Output the (X, Y) coordinate of the center of the cell containing the given text.  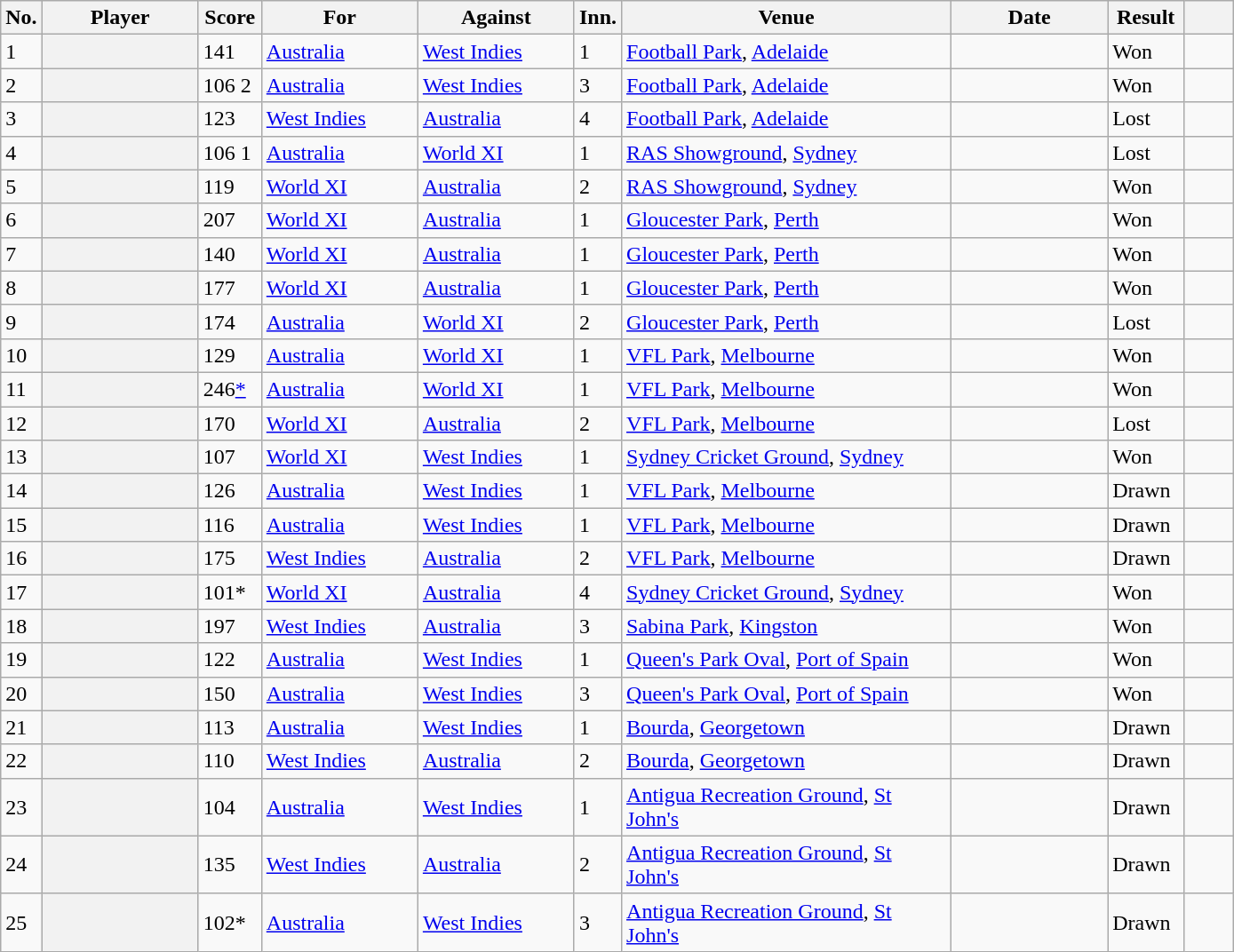
15 (21, 525)
207 (229, 220)
20 (21, 694)
174 (229, 321)
246* (229, 389)
110 (229, 761)
107 (229, 457)
10 (21, 355)
197 (229, 626)
6 (21, 220)
104 (229, 806)
122 (229, 660)
101* (229, 592)
129 (229, 355)
141 (229, 52)
Result (1146, 18)
113 (229, 727)
19 (21, 660)
Against (496, 18)
106 1 (229, 153)
11 (21, 389)
No. (21, 18)
5 (21, 186)
175 (229, 559)
170 (229, 424)
135 (229, 865)
123 (229, 119)
119 (229, 186)
106 2 (229, 85)
Venue (787, 18)
16 (21, 559)
8 (21, 288)
Date (1030, 18)
14 (21, 491)
13 (21, 457)
25 (21, 922)
24 (21, 865)
140 (229, 254)
For (339, 18)
Score (229, 18)
150 (229, 694)
116 (229, 525)
21 (21, 727)
Sabina Park, Kingston (787, 626)
7 (21, 254)
Inn. (597, 18)
22 (21, 761)
17 (21, 592)
9 (21, 321)
23 (21, 806)
18 (21, 626)
102* (229, 922)
Player (120, 18)
12 (21, 424)
126 (229, 491)
177 (229, 288)
